Capture the cell that displays the provided text and extract its (X, Y) central coordinate. 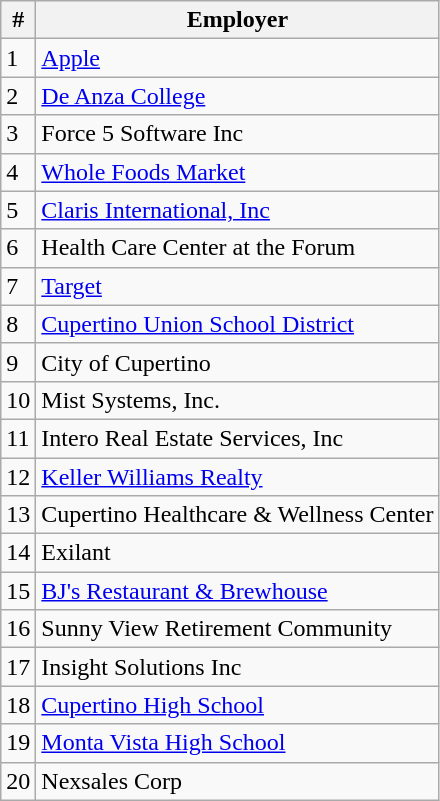
Cupertino Healthcare & Wellness Center (238, 515)
Cupertino High School (238, 705)
Apple (238, 58)
Sunny View Retirement Community (238, 629)
19 (18, 743)
Keller Williams Realty (238, 477)
12 (18, 477)
14 (18, 553)
1 (18, 58)
20 (18, 781)
Claris International, Inc (238, 210)
6 (18, 248)
Exilant (238, 553)
Nexsales Corp (238, 781)
Health Care Center at the Forum (238, 248)
Cupertino Union School District (238, 324)
De Anza College (238, 96)
3 (18, 134)
8 (18, 324)
Intero Real Estate Services, Inc (238, 438)
4 (18, 172)
# (18, 20)
Target (238, 286)
9 (18, 362)
Insight Solutions Inc (238, 667)
5 (18, 210)
BJ's Restaurant & Brewhouse (238, 591)
7 (18, 286)
13 (18, 515)
Monta Vista High School (238, 743)
City of Cupertino (238, 362)
18 (18, 705)
Mist Systems, Inc. (238, 400)
Force 5 Software Inc (238, 134)
15 (18, 591)
17 (18, 667)
16 (18, 629)
Employer (238, 20)
10 (18, 400)
Whole Foods Market (238, 172)
11 (18, 438)
2 (18, 96)
